From the cell containing the given text, extract its center point as [X, Y] coordinate. 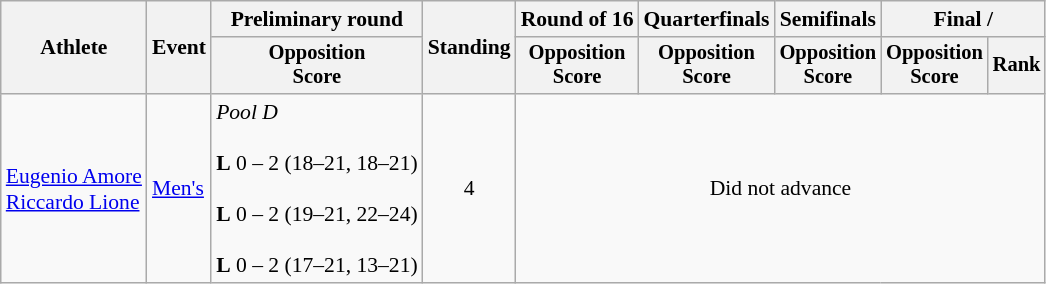
Eugenio AmoreRiccardo Lione [74, 188]
Final / [963, 19]
4 [470, 188]
Semifinals [828, 19]
Athlete [74, 48]
Men's [179, 188]
Preliminary round [317, 19]
Did not advance [781, 188]
Event [179, 48]
Quarterfinals [707, 19]
Round of 16 [578, 19]
Standing [470, 48]
Rank [1017, 66]
Pool DL 0 – 2 (18–21, 18–21)L 0 – 2 (19–21, 22–24)L 0 – 2 (17–21, 13–21) [317, 188]
